Return the [x, y] coordinate for the center point of the cell that contains the specified text.  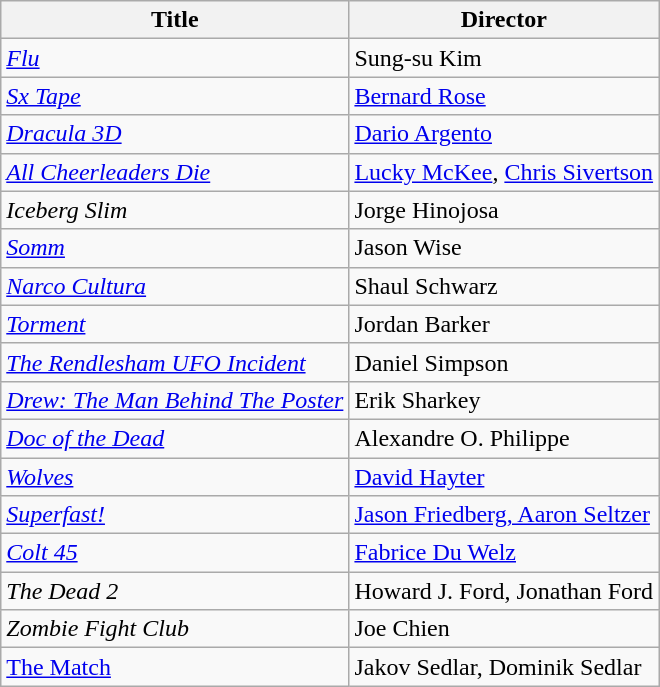
Shaul Schwarz [504, 286]
The Match [175, 667]
Dracula 3D [175, 134]
Torment [175, 324]
Jakov Sedlar, Dominik Sedlar [504, 667]
Sung-su Kim [504, 58]
Zombie Fight Club [175, 629]
Jason Wise [504, 248]
Iceberg Slim [175, 210]
Director [504, 20]
Dario Argento [504, 134]
Jorge Hinojosa [504, 210]
Alexandre O. Philippe [504, 438]
The Dead 2 [175, 591]
Superfast! [175, 515]
Howard J. Ford, Jonathan Ford [504, 591]
Fabrice Du Welz [504, 553]
Jordan Barker [504, 324]
David Hayter [504, 477]
Joe Chien [504, 629]
Colt 45 [175, 553]
Somm [175, 248]
Drew: The Man Behind The Poster [175, 400]
Erik Sharkey [504, 400]
Lucky McKee, Chris Sivertson [504, 172]
Daniel Simpson [504, 362]
All Cheerleaders Die [175, 172]
The Rendlesham UFO Incident [175, 362]
Wolves [175, 477]
Bernard Rose [504, 96]
Narco Cultura [175, 286]
Title [175, 20]
Doc of the Dead [175, 438]
Sx Tape [175, 96]
Jason Friedberg, Aaron Seltzer [504, 515]
Flu [175, 58]
